Capture the cell that displays the provided text and extract its (x, y) central coordinate. 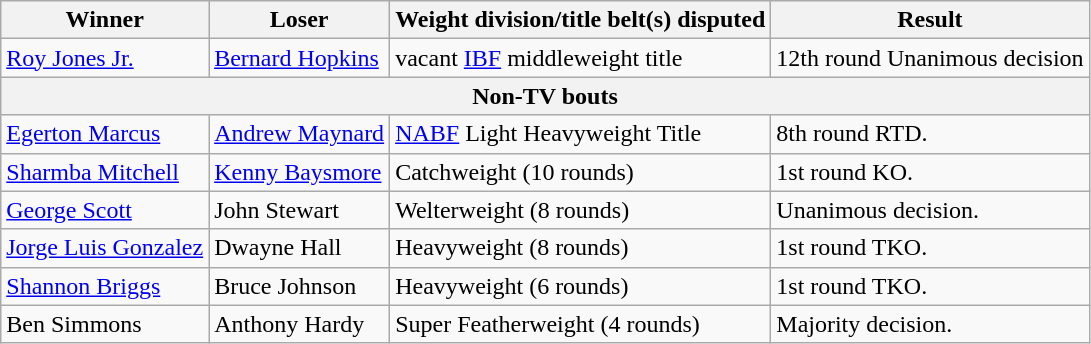
Weight division/title belt(s) disputed (580, 20)
Roy Jones Jr. (105, 58)
Dwayne Hall (300, 248)
NABF Light Heavyweight Title (580, 134)
Egerton Marcus (105, 134)
Sharmba Mitchell (105, 172)
1st round KO. (930, 172)
vacant IBF middleweight title (580, 58)
Welterweight (8 rounds) (580, 210)
Super Featherweight (4 rounds) (580, 324)
Anthony Hardy (300, 324)
Result (930, 20)
John Stewart (300, 210)
Jorge Luis Gonzalez (105, 248)
Bruce Johnson (300, 286)
Loser (300, 20)
8th round RTD. (930, 134)
Kenny Baysmore (300, 172)
Heavyweight (8 rounds) (580, 248)
Winner (105, 20)
12th round Unanimous decision (930, 58)
George Scott (105, 210)
Unanimous decision. (930, 210)
Ben Simmons (105, 324)
Shannon Briggs (105, 286)
Heavyweight (6 rounds) (580, 286)
Non-TV bouts (545, 96)
Andrew Maynard (300, 134)
Majority decision. (930, 324)
Catchweight (10 rounds) (580, 172)
Bernard Hopkins (300, 58)
